Determine the (X, Y) coordinate at the center of the cell enclosing the given text.  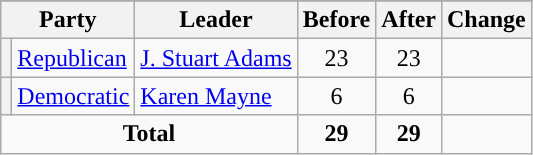
J. Stuart Adams (216, 58)
After (409, 20)
Karen Mayne (216, 96)
Party (68, 20)
Leader (216, 20)
Change (486, 20)
Republican (74, 58)
Total (149, 134)
Before (336, 20)
Democratic (74, 96)
